For the text-containing cell, return its midpoint in (X, Y) coordinate format. 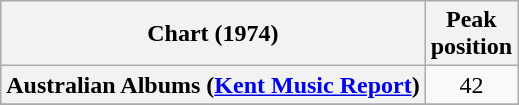
Chart (1974) (213, 34)
Australian Albums (Kent Music Report) (213, 85)
42 (471, 85)
Peakposition (471, 34)
